Extract the [x, y] coordinate from the center of the cell holding the provided text.  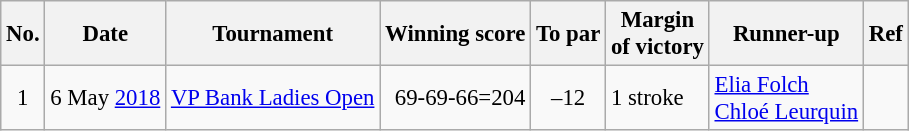
No. [23, 34]
Runner-up [786, 34]
69-69-66=204 [456, 98]
Tournament [273, 34]
To par [568, 34]
Ref [886, 34]
Date [106, 34]
Elia Folch Chloé Leurquin [786, 98]
Winning score [456, 34]
Marginof victory [658, 34]
VP Bank Ladies Open [273, 98]
1 [23, 98]
–12 [568, 98]
1 stroke [658, 98]
6 May 2018 [106, 98]
